Scan for the cell matching the given text and deliver its [x, y] coordinate at center. 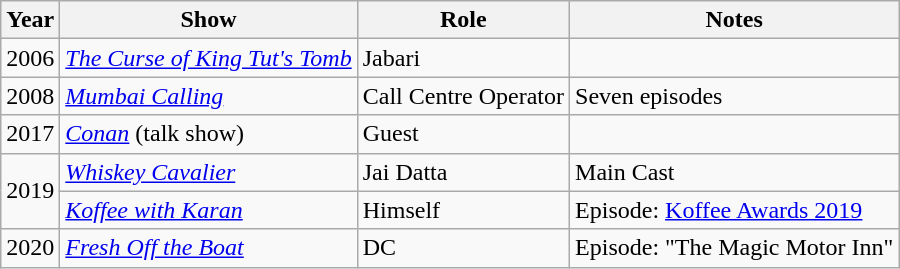
Year [30, 20]
Role [463, 20]
Whiskey Cavalier [208, 172]
Show [208, 20]
2019 [30, 191]
2008 [30, 96]
DC [463, 248]
Seven episodes [734, 96]
2020 [30, 248]
Jabari [463, 58]
2006 [30, 58]
Himself [463, 210]
Fresh Off the Boat [208, 248]
Episode: "The Magic Motor Inn" [734, 248]
Jai Datta [463, 172]
2017 [30, 134]
Main Cast [734, 172]
Episode: Koffee Awards 2019 [734, 210]
Conan (talk show) [208, 134]
Koffee with Karan [208, 210]
Notes [734, 20]
Call Centre Operator [463, 96]
The Curse of King Tut's Tomb [208, 58]
Guest [463, 134]
Mumbai Calling [208, 96]
